From the cell containing the given text, extract its center point as [x, y] coordinate. 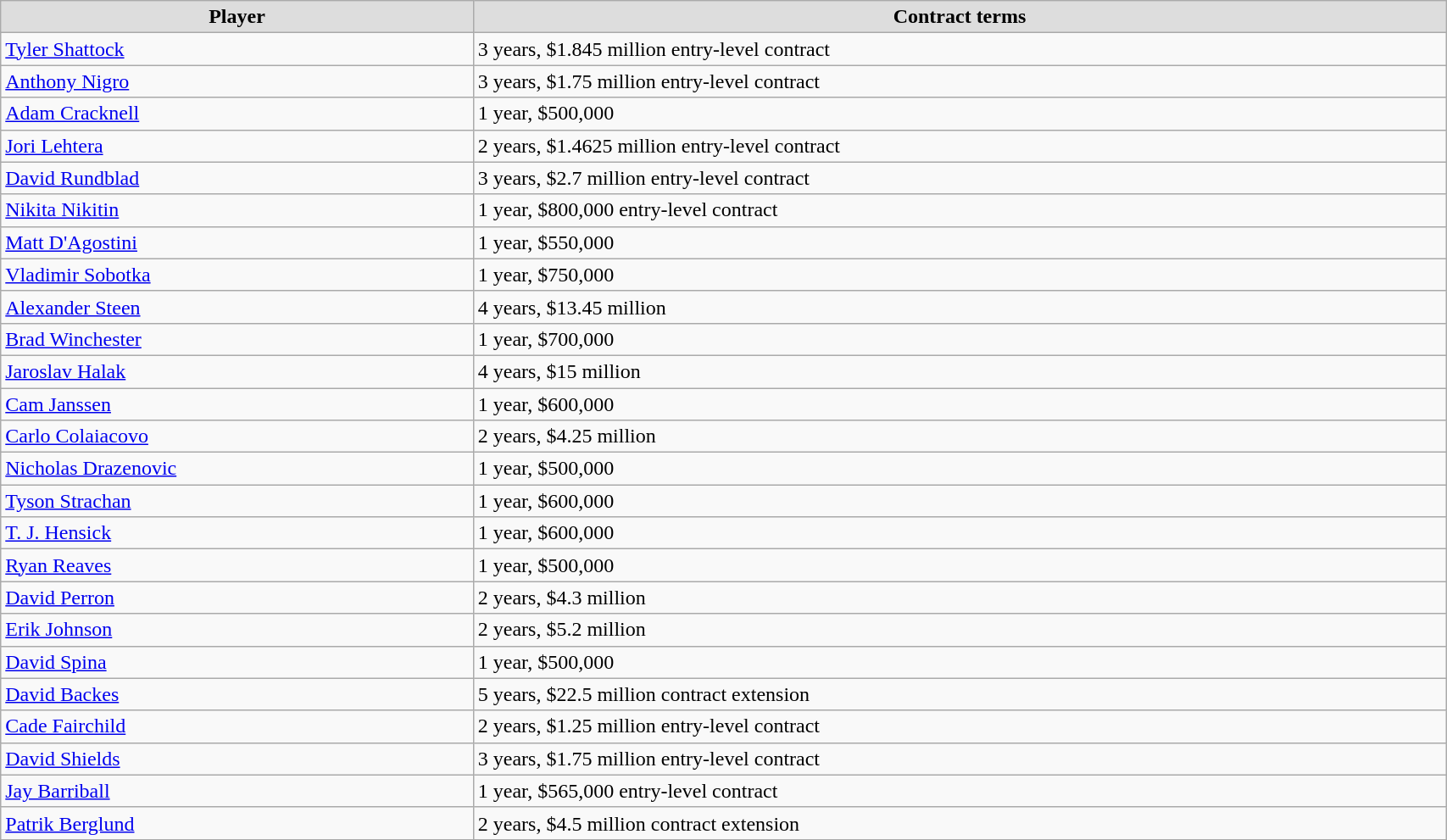
Vladimir Sobotka [237, 275]
2 years, $5.2 million [960, 630]
2 years, $4.5 million contract extension [960, 823]
1 year, $550,000 [960, 242]
1 year, $800,000 entry-level contract [960, 210]
2 years, $1.25 million entry-level contract [960, 726]
2 years, $1.4625 million entry-level contract [960, 146]
1 year, $700,000 [960, 339]
David Shields [237, 759]
Jaroslav Halak [237, 371]
David Spina [237, 662]
Tyson Strachan [237, 501]
5 years, $22.5 million contract extension [960, 694]
David Rundblad [237, 178]
2 years, $4.3 million [960, 598]
2 years, $4.25 million [960, 437]
3 years, $1.845 million entry-level contract [960, 49]
Ryan Reaves [237, 565]
Alexander Steen [237, 307]
Jori Lehtera [237, 146]
Erik Johnson [237, 630]
Jay Barriball [237, 791]
Player [237, 17]
1 year, $565,000 entry-level contract [960, 791]
4 years, $13.45 million [960, 307]
Carlo Colaiacovo [237, 437]
Adam Cracknell [237, 114]
3 years, $2.7 million entry-level contract [960, 178]
David Perron [237, 598]
Cam Janssen [237, 404]
Patrik Berglund [237, 823]
Contract terms [960, 17]
4 years, $15 million [960, 371]
Anthony Nigro [237, 81]
Matt D'Agostini [237, 242]
Cade Fairchild [237, 726]
Nikita Nikitin [237, 210]
Tyler Shattock [237, 49]
Nicholas Drazenovic [237, 469]
Brad Winchester [237, 339]
1 year, $750,000 [960, 275]
T. J. Hensick [237, 533]
David Backes [237, 694]
